Output the [x, y] coordinate of the center of the cell containing the given text.  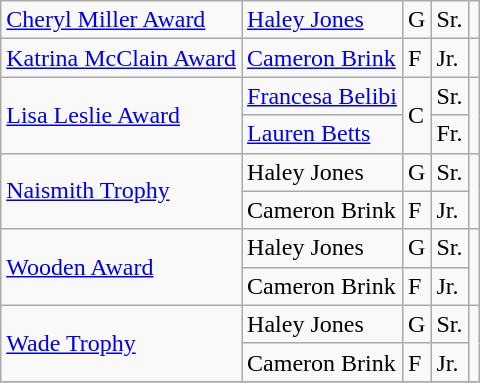
C [417, 115]
Katrina McClain Award [122, 58]
Lauren Betts [322, 134]
Lisa Leslie Award [122, 115]
Naismith Trophy [122, 191]
Wooden Award [122, 267]
Cheryl Miller Award [122, 20]
Francesa Belibi [322, 96]
Wade Trophy [122, 343]
Fr. [450, 134]
